Search for the cell housing the specified text and yield its (x, y) center coordinate. 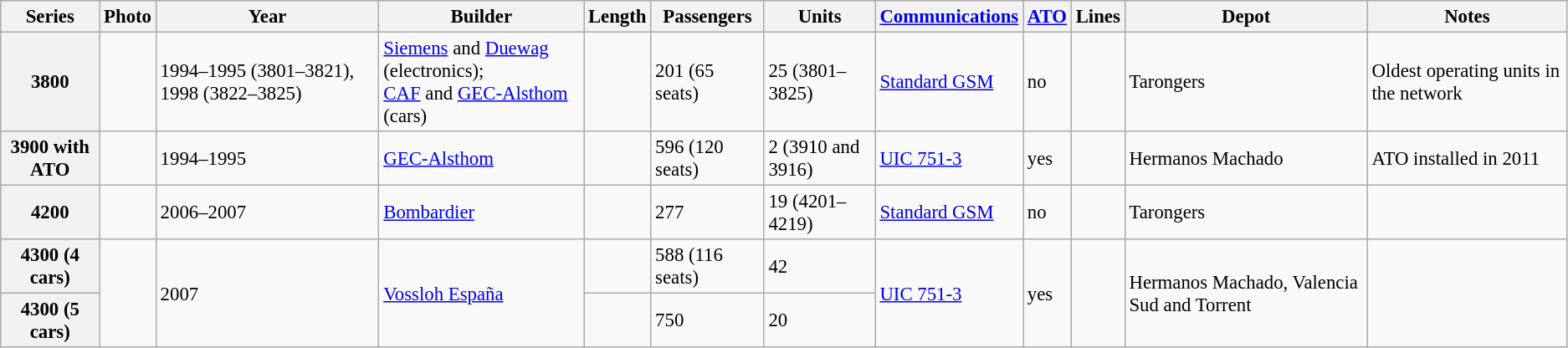
20 (820, 321)
19 (4201–4219) (820, 212)
596 (120 seats) (708, 159)
1994–1995 (3801–3821), 1998 (3822–3825) (268, 82)
750 (708, 321)
25 (3801–3825) (820, 82)
Units (820, 17)
201 (65 seats) (708, 82)
Year (268, 17)
4200 (50, 212)
277 (708, 212)
Passengers (708, 17)
Lines (1098, 17)
Oldest operating units in the network (1467, 82)
Notes (1467, 17)
Builder (482, 17)
3900 with ATO (50, 159)
ATO (1047, 17)
1994–1995 (268, 159)
Siemens and Duewag (electronics); CAF and GEC-Alsthom (cars) (482, 82)
588 (116 seats) (708, 266)
ATO installed in 2011 (1467, 159)
Vossloh España (482, 293)
Bombardier (482, 212)
Depot (1246, 17)
Hermanos Machado (1246, 159)
Length (617, 17)
3800 (50, 82)
2007 (268, 293)
Communications (949, 17)
4300 (4 cars) (50, 266)
Series (50, 17)
42 (820, 266)
GEC-Alsthom (482, 159)
Photo (128, 17)
2 (3910 and 3916) (820, 159)
4300 (5 cars) (50, 321)
2006–2007 (268, 212)
Hermanos Machado, Valencia Sud and Torrent (1246, 293)
